Detect which cell encompasses the target text, then output its (x, y) center coordinate. 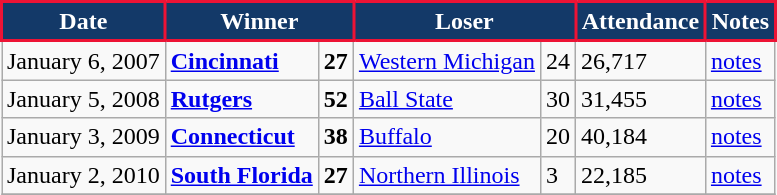
22,185 (641, 175)
Loser (464, 22)
Attendance (641, 22)
Connecticut (242, 137)
31,455 (641, 99)
Western Michigan (446, 60)
Date (84, 22)
Northern Illinois (446, 175)
52 (336, 99)
Cincinnati (242, 60)
January 2, 2010 (84, 175)
Ball State (446, 99)
30 (558, 99)
Rutgers (242, 99)
January 3, 2009 (84, 137)
20 (558, 137)
January 6, 2007 (84, 60)
26,717 (641, 60)
3 (558, 175)
24 (558, 60)
South Florida (242, 175)
Notes (740, 22)
38 (336, 137)
Buffalo (446, 137)
Winner (259, 22)
January 5, 2008 (84, 99)
40,184 (641, 137)
